Provide the [X, Y] coordinate of the cell's center where the given text is located.  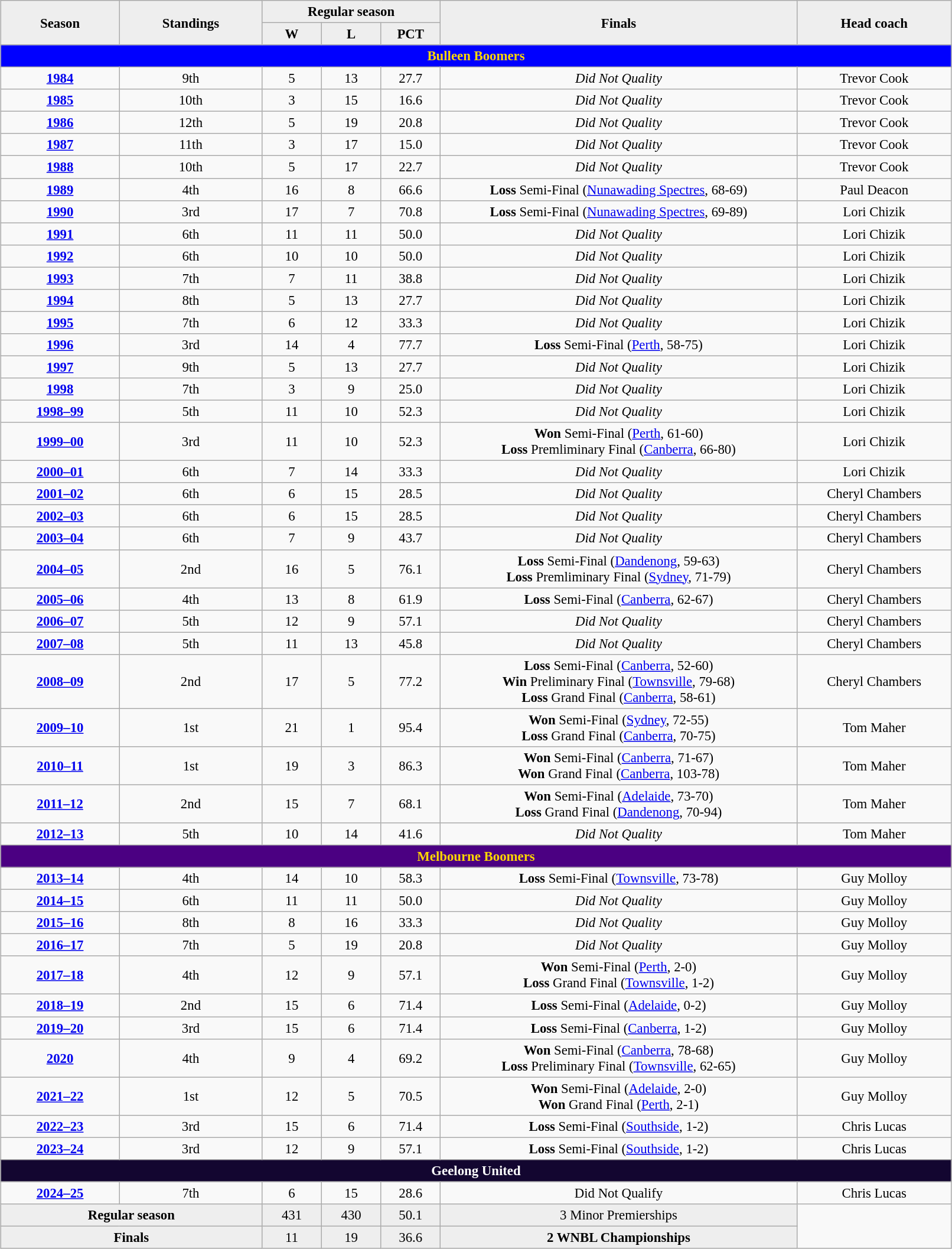
Loss Semi-Final (Dandenong, 59-63)Loss Premliminary Final (Sydney, 71-79) [619, 568]
2010–11 [60, 766]
22.7 [411, 167]
11th [191, 145]
76.1 [411, 568]
28.6 [411, 1193]
70.8 [411, 212]
12th [191, 123]
2005–06 [60, 599]
Won Semi-Final (Perth, 2-0)Loss Grand Final (Townsville, 1-2) [619, 975]
58.3 [411, 879]
Won Semi-Final (Sydney, 72-55)Loss Grand Final (Canberra, 70-75) [619, 728]
1990 [60, 212]
Head coach [874, 22]
Did Not Qualify [619, 1193]
Melbourne Boomers [476, 857]
Won Semi-Final (Adelaide, 2-0)Won Grand Final (Perth, 2-1) [619, 1097]
1997 [60, 367]
2020 [60, 1058]
Bulleen Boomers [476, 56]
2024–25 [60, 1193]
2017–18 [60, 975]
1984 [60, 79]
1988 [60, 167]
2000–01 [60, 472]
2003–04 [60, 539]
66.6 [411, 190]
L [351, 34]
25.0 [411, 389]
16.6 [411, 100]
Won Semi-Final (Adelaide, 73-70)Loss Grand Final (Dandenong, 70-94) [619, 804]
2022–23 [60, 1126]
1998–99 [60, 412]
Standings [191, 22]
2011–12 [60, 804]
41.6 [411, 834]
1998 [60, 389]
38.8 [411, 278]
Won Semi-Final (Perth, 61-60)Loss Premliminary Final (Canberra, 66-80) [619, 442]
36.6 [411, 1237]
2019–20 [60, 1028]
1987 [60, 145]
PCT [411, 34]
2015–16 [60, 923]
2002–03 [60, 516]
Loss Semi-Final (Canberra, 52-60)Win Preliminary Final (Townsville, 79-68)Loss Grand Final (Canberra, 58-61) [619, 682]
2004–05 [60, 568]
Loss Semi-Final (Nunawading Spectres, 68-69) [619, 190]
1 [351, 728]
2 WNBL Championships [619, 1237]
15.0 [411, 145]
2013–14 [60, 879]
2018–19 [60, 1006]
1994 [60, 301]
1986 [60, 123]
1985 [60, 100]
Loss Semi-Final (Perth, 58-75) [619, 345]
69.2 [411, 1058]
95.4 [411, 728]
1991 [60, 234]
1999–00 [60, 442]
Geelong United [476, 1171]
Won Semi-Final (Canberra, 71-67)Won Grand Final (Canberra, 103-78) [619, 766]
2007–08 [60, 643]
21 [292, 728]
70.5 [411, 1097]
1993 [60, 278]
1995 [60, 323]
77.2 [411, 682]
43.7 [411, 539]
45.8 [411, 643]
W [292, 34]
Loss Semi-Final (Nunawading Spectres, 69-89) [619, 212]
2006–07 [60, 621]
1992 [60, 256]
Loss Semi-Final (Townsville, 73-78) [619, 879]
Loss Semi-Final (Canberra, 1-2) [619, 1028]
2008–09 [60, 682]
2023–24 [60, 1149]
86.3 [411, 766]
2012–13 [60, 834]
2021–22 [60, 1097]
3 Minor Premierships [619, 1215]
2009–10 [60, 728]
1989 [60, 190]
50.1 [411, 1215]
Season [60, 22]
431 [292, 1215]
2016–17 [60, 945]
Loss Semi-Final (Canberra, 62-67) [619, 599]
61.9 [411, 599]
2014–15 [60, 901]
Loss Semi-Final (Adelaide, 0-2) [619, 1006]
2001–02 [60, 494]
Won Semi-Final (Canberra, 78-68)Loss Preliminary Final (Townsville, 62-65) [619, 1058]
1996 [60, 345]
68.1 [411, 804]
77.7 [411, 345]
430 [351, 1215]
Paul Deacon [874, 190]
